Identify which cell holds the provided text, then report its (X, Y) central coordinate. 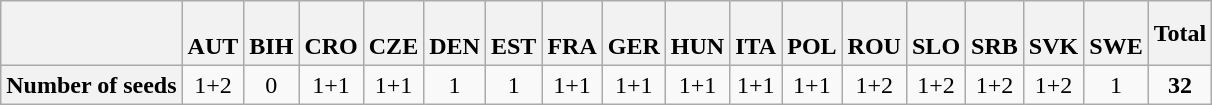
ROU (874, 34)
SVK (1053, 34)
FRA (572, 34)
GER (634, 34)
EST (513, 34)
Number of seeds (92, 85)
ITA (756, 34)
SLO (936, 34)
HUN (697, 34)
CRO (331, 34)
CZE (393, 34)
32 (1180, 85)
AUT (213, 34)
POL (812, 34)
DEN (455, 34)
BIH (272, 34)
0 (272, 85)
SRB (995, 34)
SWE (1116, 34)
Total (1180, 34)
